Scan for the cell matching the given text and deliver its [x, y] coordinate at center. 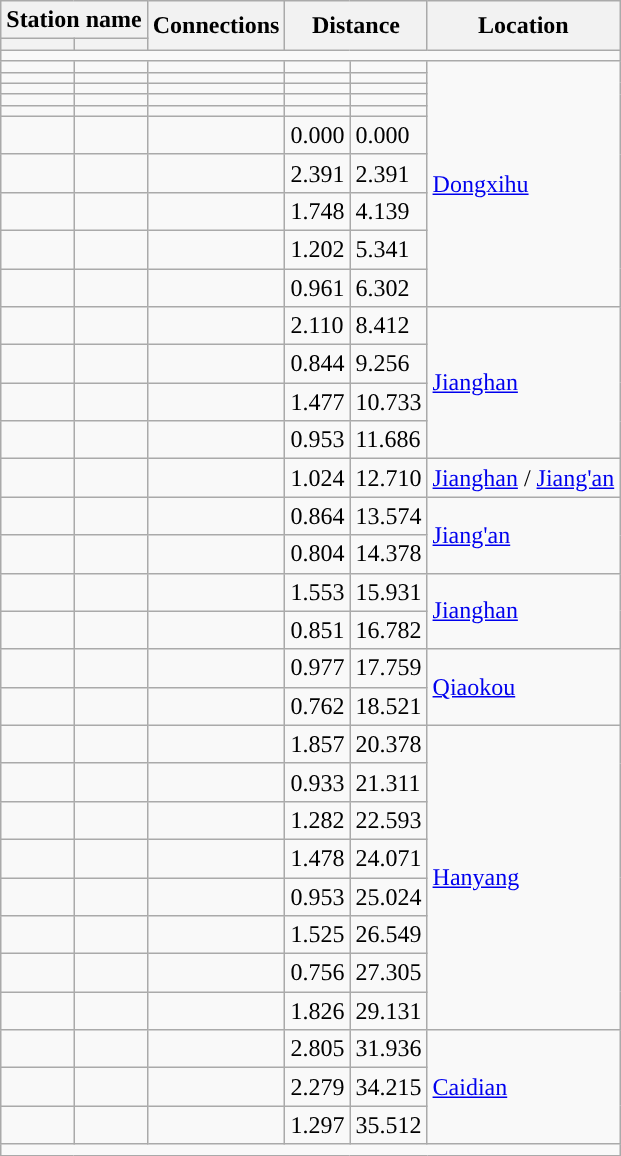
13.574 [388, 516]
1.282 [318, 820]
35.512 [388, 1125]
21.311 [388, 782]
Jiang'an [524, 535]
9.256 [388, 364]
31.936 [388, 1049]
0.977 [318, 668]
24.071 [388, 858]
22.593 [388, 820]
Hanyang [524, 877]
25.024 [388, 897]
0.804 [318, 554]
29.131 [388, 1011]
Distance [356, 26]
12.710 [388, 478]
27.305 [388, 973]
Dongxihu [524, 184]
Caidian [524, 1087]
20.378 [388, 744]
0.762 [318, 706]
5.341 [388, 249]
4.139 [388, 211]
1.477 [318, 402]
1.748 [318, 211]
0.851 [318, 630]
2.110 [318, 326]
14.378 [388, 554]
1.857 [318, 744]
6.302 [388, 287]
16.782 [388, 630]
Location [524, 26]
Connections [216, 26]
0.961 [318, 287]
Station name [74, 20]
0.844 [318, 364]
10.733 [388, 402]
15.931 [388, 592]
11.686 [388, 440]
Jianghan / Jiang'an [524, 478]
Qiaokou [524, 687]
1.553 [318, 592]
17.759 [388, 668]
2.805 [318, 1049]
2.279 [318, 1087]
0.756 [318, 973]
1.297 [318, 1125]
26.549 [388, 935]
1.826 [318, 1011]
0.864 [318, 516]
1.202 [318, 249]
1.024 [318, 478]
1.478 [318, 858]
34.215 [388, 1087]
0.933 [318, 782]
18.521 [388, 706]
1.525 [318, 935]
8.412 [388, 326]
